Capture the cell that displays the provided text and extract its (x, y) central coordinate. 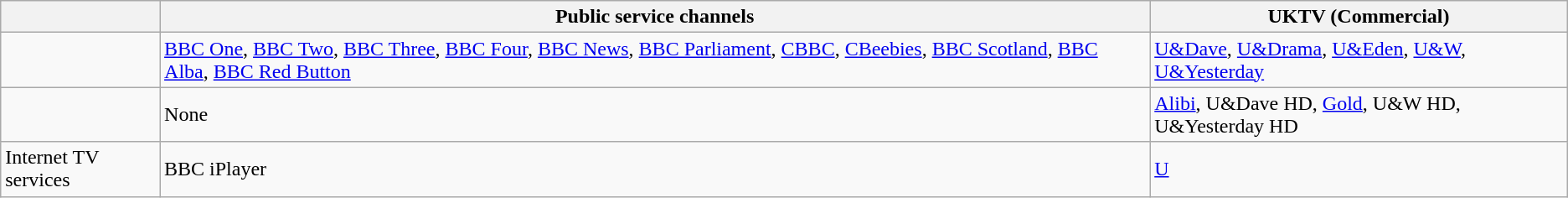
UKTV (Commercial) (1359, 17)
Public service channels (655, 17)
BBC iPlayer (655, 169)
BBC One, BBC Two, BBC Three, BBC Four, BBC News, BBC Parliament, CBBC, CBeebies, BBC Scotland, BBC Alba, BBC Red Button (655, 60)
U&Dave, U&Drama, U&Eden, U&W, U&Yesterday (1359, 60)
Internet TV services (80, 169)
None (655, 114)
U (1359, 169)
Alibi, U&Dave HD, Gold, U&W HD, U&Yesterday HD (1359, 114)
